Return the [X, Y] coordinate for the center point of the cell that contains the specified text.  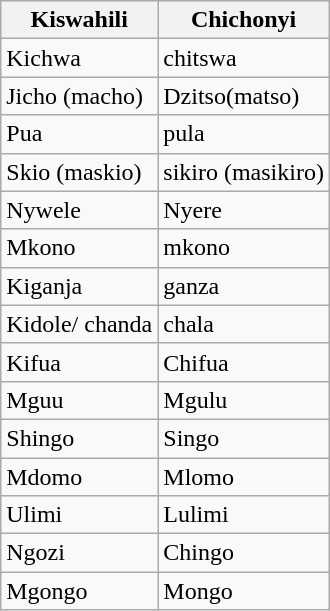
Mongo [244, 591]
chala [244, 324]
Mgulu [244, 400]
Shingo [80, 438]
Kiswahili [80, 20]
Ngozi [80, 553]
Mdomo [80, 477]
Singo [244, 438]
Mkono [80, 248]
Chichonyi [244, 20]
Pua [80, 134]
sikiro (masikiro) [244, 172]
Jicho (macho) [80, 96]
pula [244, 134]
Mlomo [244, 477]
Kidole/ chanda [80, 324]
Mguu [80, 400]
Kichwa [80, 58]
Kiganja [80, 286]
Mgongo [80, 591]
Dzitso(matso) [244, 96]
Chifua [244, 362]
Nyere [244, 210]
Kifua [80, 362]
mkono [244, 248]
Skio (maskio) [80, 172]
chitswa [244, 58]
ganza [244, 286]
Chingo [244, 553]
Ulimi [80, 515]
Lulimi [244, 515]
Nywele [80, 210]
